Output the (X, Y) coordinate of the center of the cell containing the given text.  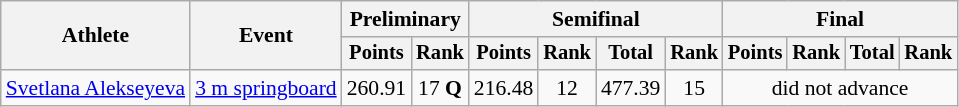
Event (266, 36)
12 (567, 88)
Athlete (96, 36)
Semifinal (596, 19)
17 Q (440, 88)
Svetlana Alekseyeva (96, 88)
Final (840, 19)
477.39 (630, 88)
3 m springboard (266, 88)
did not advance (840, 88)
Preliminary (406, 19)
216.48 (504, 88)
15 (694, 88)
260.91 (376, 88)
